Return [x, y] of the center of cell containing provided text 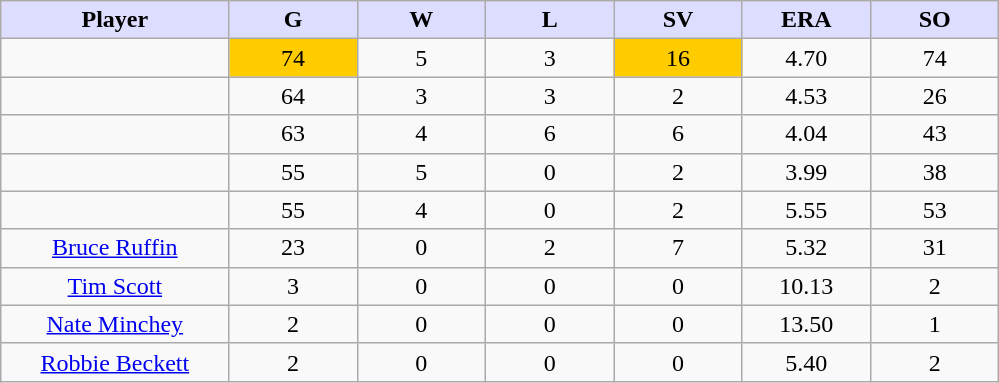
26 [934, 96]
G [293, 20]
Nate Minchey [115, 324]
23 [293, 248]
Bruce Ruffin [115, 248]
38 [934, 172]
Tim Scott [115, 286]
53 [934, 210]
63 [293, 134]
5.55 [806, 210]
Player [115, 20]
10.13 [806, 286]
SV [678, 20]
31 [934, 248]
13.50 [806, 324]
SO [934, 20]
5.32 [806, 248]
5.40 [806, 362]
4.70 [806, 58]
4.04 [806, 134]
3.99 [806, 172]
43 [934, 134]
7 [678, 248]
16 [678, 58]
64 [293, 96]
1 [934, 324]
Robbie Beckett [115, 362]
W [421, 20]
L [550, 20]
ERA [806, 20]
4.53 [806, 96]
